Extract the (X, Y) coordinate from the center of the cell holding the provided text.  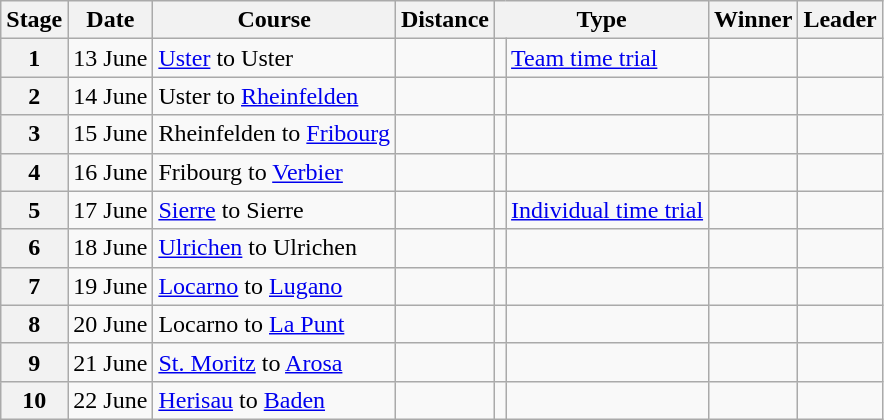
14 June (110, 96)
Locarno to La Punt (274, 324)
Locarno to Lugano (274, 286)
19 June (110, 286)
10 (34, 400)
Sierre to Sierre (274, 210)
3 (34, 134)
22 June (110, 400)
17 June (110, 210)
1 (34, 58)
Date (110, 20)
Team time trial (608, 58)
2 (34, 96)
16 June (110, 172)
6 (34, 248)
Course (274, 20)
18 June (110, 248)
Fribourg to Verbier (274, 172)
13 June (110, 58)
5 (34, 210)
Uster to Rheinfelden (274, 96)
Winner (754, 20)
Rheinfelden to Fribourg (274, 134)
Leader (840, 20)
21 June (110, 362)
Ulrichen to Ulrichen (274, 248)
Individual time trial (608, 210)
20 June (110, 324)
7 (34, 286)
8 (34, 324)
4 (34, 172)
Distance (444, 20)
St. Moritz to Arosa (274, 362)
15 June (110, 134)
9 (34, 362)
Herisau to Baden (274, 400)
Type (602, 20)
Stage (34, 20)
Uster to Uster (274, 58)
